Capture the cell that displays the provided text and extract its [x, y] central coordinate. 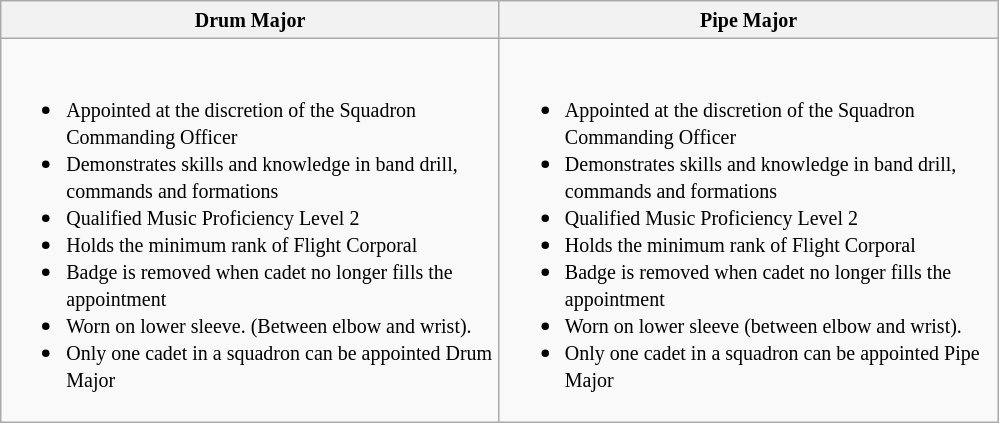
Pipe Major [748, 20]
Drum Major [250, 20]
